From the cell containing the given text, extract its center point as (X, Y) coordinate. 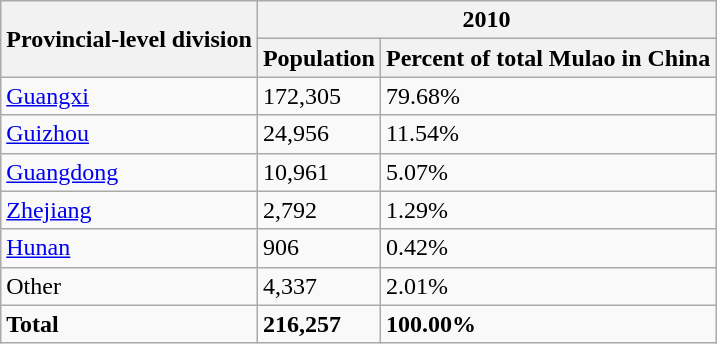
Guangdong (130, 172)
Total (130, 324)
2.01% (548, 286)
216,257 (318, 324)
100.00% (548, 324)
Other (130, 286)
1.29% (548, 210)
4,337 (318, 286)
11.54% (548, 134)
Percent of total Mulao in China (548, 58)
79.68% (548, 96)
Zhejiang (130, 210)
2010 (486, 20)
0.42% (548, 248)
5.07% (548, 172)
10,961 (318, 172)
Population (318, 58)
Provincial-level division (130, 39)
Hunan (130, 248)
Guangxi (130, 96)
172,305 (318, 96)
2,792 (318, 210)
24,956 (318, 134)
Guizhou (130, 134)
906 (318, 248)
